Return the (x, y) coordinate for the center point of the cell that contains the specified text.  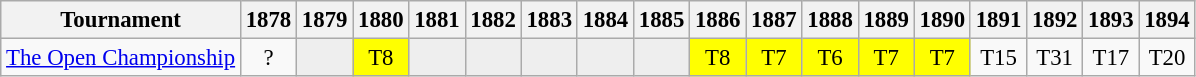
1882 (493, 20)
T20 (1167, 58)
T6 (830, 58)
1879 (325, 20)
1880 (381, 20)
1886 (718, 20)
1885 (661, 20)
T15 (998, 58)
1890 (942, 20)
1892 (1055, 20)
1878 (268, 20)
1891 (998, 20)
1893 (1111, 20)
1881 (437, 20)
1887 (774, 20)
The Open Championship (121, 58)
1894 (1167, 20)
T31 (1055, 58)
1888 (830, 20)
T17 (1111, 58)
1884 (605, 20)
? (268, 58)
1883 (549, 20)
1889 (886, 20)
Tournament (121, 20)
